Pinpoint the cell where the given text exists, returning its (X, Y) midpoint coordinate. 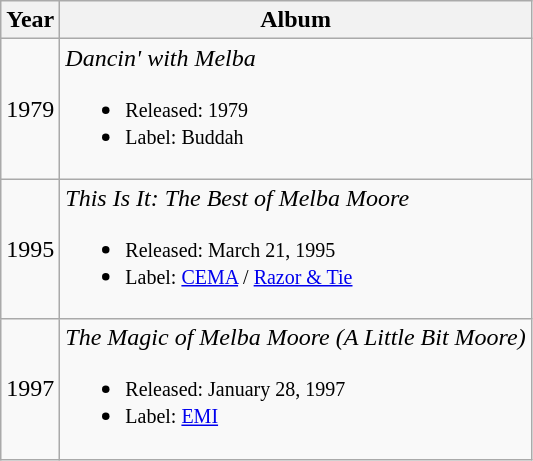
This Is It: The Best of Melba MooreReleased: March 21, 1995Label: CEMA / Razor & Tie (296, 249)
Year (30, 20)
1995 (30, 249)
1979 (30, 109)
Dancin' with MelbaReleased: 1979Label: Buddah (296, 109)
The Magic of Melba Moore (A Little Bit Moore)Released: January 28, 1997Label: EMI (296, 389)
1997 (30, 389)
Album (296, 20)
